Identify which cell holds the provided text, then report its [x, y] central coordinate. 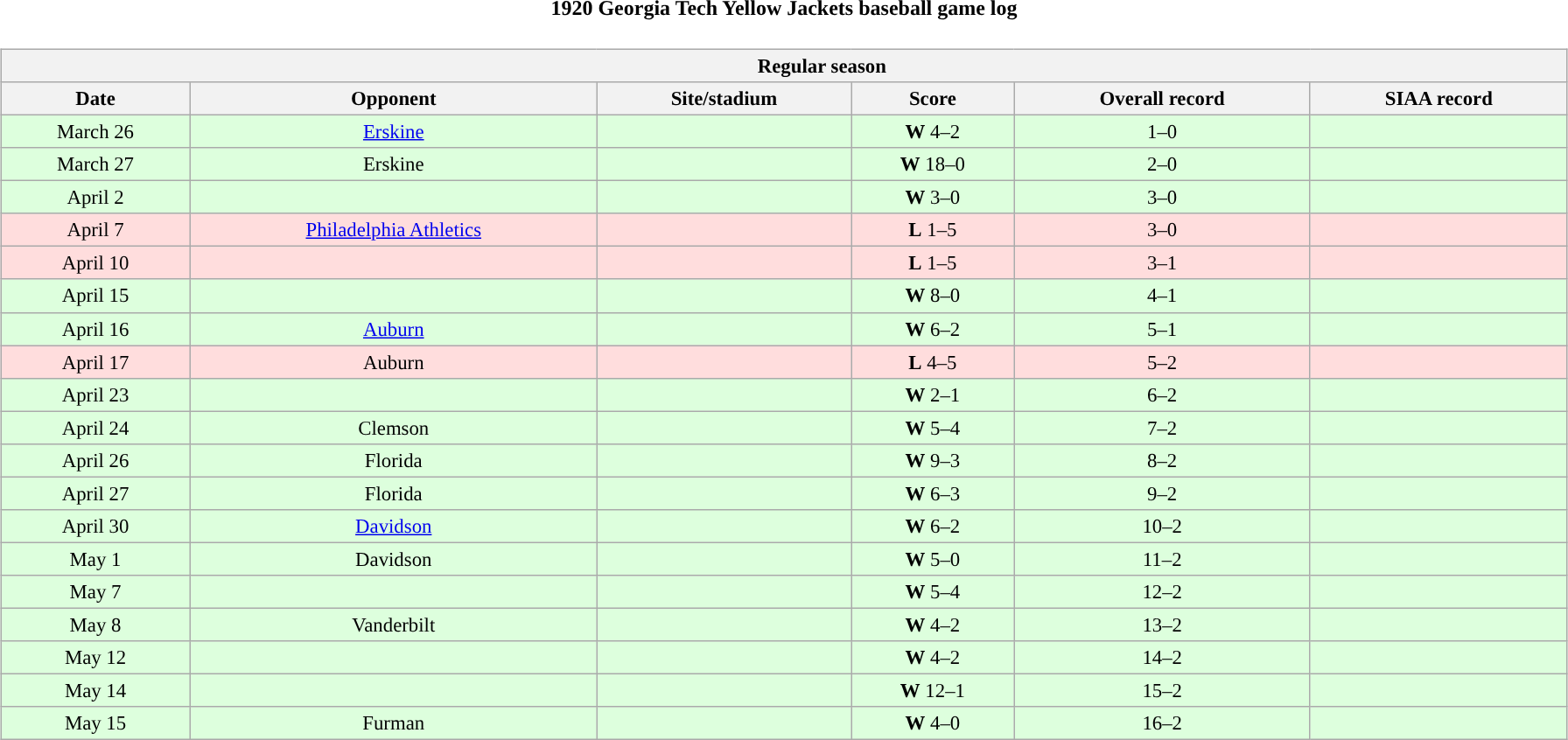
16–2 [1162, 723]
April 15 [96, 296]
14–2 [1162, 658]
May 15 [96, 723]
W 6–3 [933, 493]
W 18–0 [933, 164]
W 8–0 [933, 296]
April 27 [96, 493]
W 2–1 [933, 394]
April 2 [96, 198]
3–1 [1162, 263]
May 1 [96, 559]
L 4–5 [933, 362]
SIAA record [1438, 99]
10–2 [1162, 527]
15–2 [1162, 691]
11–2 [1162, 559]
W 12–1 [933, 691]
April 16 [96, 329]
April 17 [96, 362]
7–2 [1162, 428]
W 9–3 [933, 460]
Clemson [394, 428]
6–2 [1162, 394]
May 14 [96, 691]
April 23 [96, 394]
Opponent [394, 99]
April 30 [96, 527]
May 7 [96, 592]
5–2 [1162, 362]
Date [96, 99]
Score [933, 99]
March 27 [96, 164]
Regular season [784, 66]
4–1 [1162, 296]
April 24 [96, 428]
5–1 [1162, 329]
April 7 [96, 230]
2–0 [1162, 164]
March 26 [96, 131]
9–2 [1162, 493]
April 26 [96, 460]
W 5–0 [933, 559]
May 12 [96, 658]
Philadelphia Athletics [394, 230]
12–2 [1162, 592]
W 4–0 [933, 723]
8–2 [1162, 460]
April 10 [96, 263]
Overall record [1162, 99]
1–0 [1162, 131]
Vanderbilt [394, 625]
May 8 [96, 625]
W 3–0 [933, 198]
13–2 [1162, 625]
Site/stadium [724, 99]
Furman [394, 723]
